Determine the (x, y) coordinate at the center of the cell enclosing the given text.  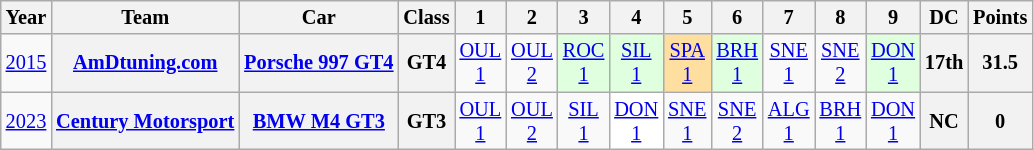
AmDtuning.com (145, 63)
9 (893, 17)
31.5 (1000, 63)
Class (426, 17)
3 (584, 17)
1 (481, 17)
8 (840, 17)
7 (789, 17)
DC (944, 17)
BMW M4 GT3 (318, 121)
17th (944, 63)
2023 (26, 121)
4 (636, 17)
5 (687, 17)
NC (944, 121)
0 (1000, 121)
Year (26, 17)
2015 (26, 63)
Porsche 997 GT4 (318, 63)
2 (532, 17)
ROC1 (584, 63)
GT3 (426, 121)
Car (318, 17)
6 (737, 17)
Century Motorsport (145, 121)
Points (1000, 17)
Team (145, 17)
SPA1 (687, 63)
ALG1 (789, 121)
GT4 (426, 63)
